Determine the (X, Y) coordinate at the center of the cell enclosing the given text.  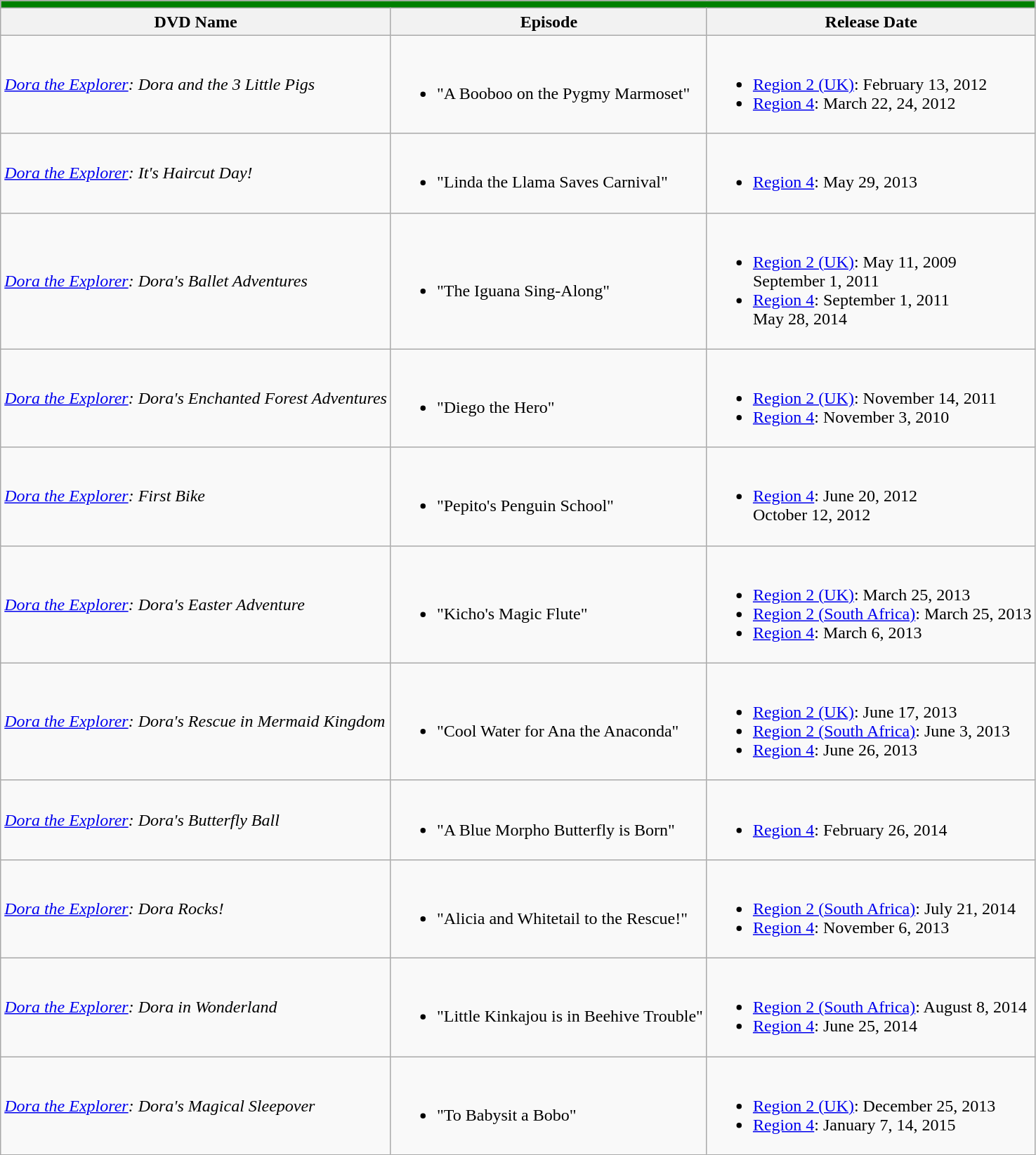
"A Booboo on the Pygmy Marmoset" (549, 84)
Release Date (871, 22)
Dora the Explorer: Dora's Enchanted Forest Adventures (196, 398)
Dora the Explorer: It's Haircut Day! (196, 173)
Region 2 (South Africa): July 21, 2014Region 4: November 6, 2013 (871, 909)
Region 2 (UK): February 13, 2012Region 4: March 22, 24, 2012 (871, 84)
"Linda the Llama Saves Carnival" (549, 173)
"Alicia and Whitetail to the Rescue!" (549, 909)
Region 2 (UK): May 11, 2009September 1, 2011Region 4: September 1, 2011May 28, 2014 (871, 281)
"Cool Water for Ana the Anaconda" (549, 722)
Region 4: June 20, 2012October 12, 2012 (871, 496)
"The Iguana Sing-Along" (549, 281)
"Pepito's Penguin School" (549, 496)
Region 4: May 29, 2013 (871, 173)
"Little Kinkajou is in Beehive Trouble" (549, 1007)
Dora the Explorer: First Bike (196, 496)
Region 4: February 26, 2014 (871, 820)
Region 2 (UK): December 25, 2013Region 4: January 7, 14, 2015 (871, 1105)
"Diego the Hero" (549, 398)
Dora the Explorer: Dora's Ballet Adventures (196, 281)
"To Babysit a Bobo" (549, 1105)
Region 2 (UK): March 25, 2013Region 2 (South Africa): March 25, 2013Region 4: March 6, 2013 (871, 604)
"Kicho's Magic Flute" (549, 604)
DVD Name (196, 22)
Episode (549, 22)
Dora the Explorer: Dora's Easter Adventure (196, 604)
Dora the Explorer: Dora Rocks! (196, 909)
Dora the Explorer: Dora's Magical Sleepover (196, 1105)
Region 2 (UK): November 14, 2011Region 4: November 3, 2010 (871, 398)
Region 2 (South Africa): August 8, 2014Region 4: June 25, 2014 (871, 1007)
Dora the Explorer: Dora's Rescue in Mermaid Kingdom (196, 722)
Region 2 (UK): June 17, 2013Region 2 (South Africa): June 3, 2013Region 4: June 26, 2013 (871, 722)
Dora the Explorer: Dora's Butterfly Ball (196, 820)
"A Blue Morpho Butterfly is Born" (549, 820)
Dora the Explorer: Dora and the 3 Little Pigs (196, 84)
Dora the Explorer: Dora in Wonderland (196, 1007)
